Scan for the cell matching the given text and deliver its (x, y) coordinate at center. 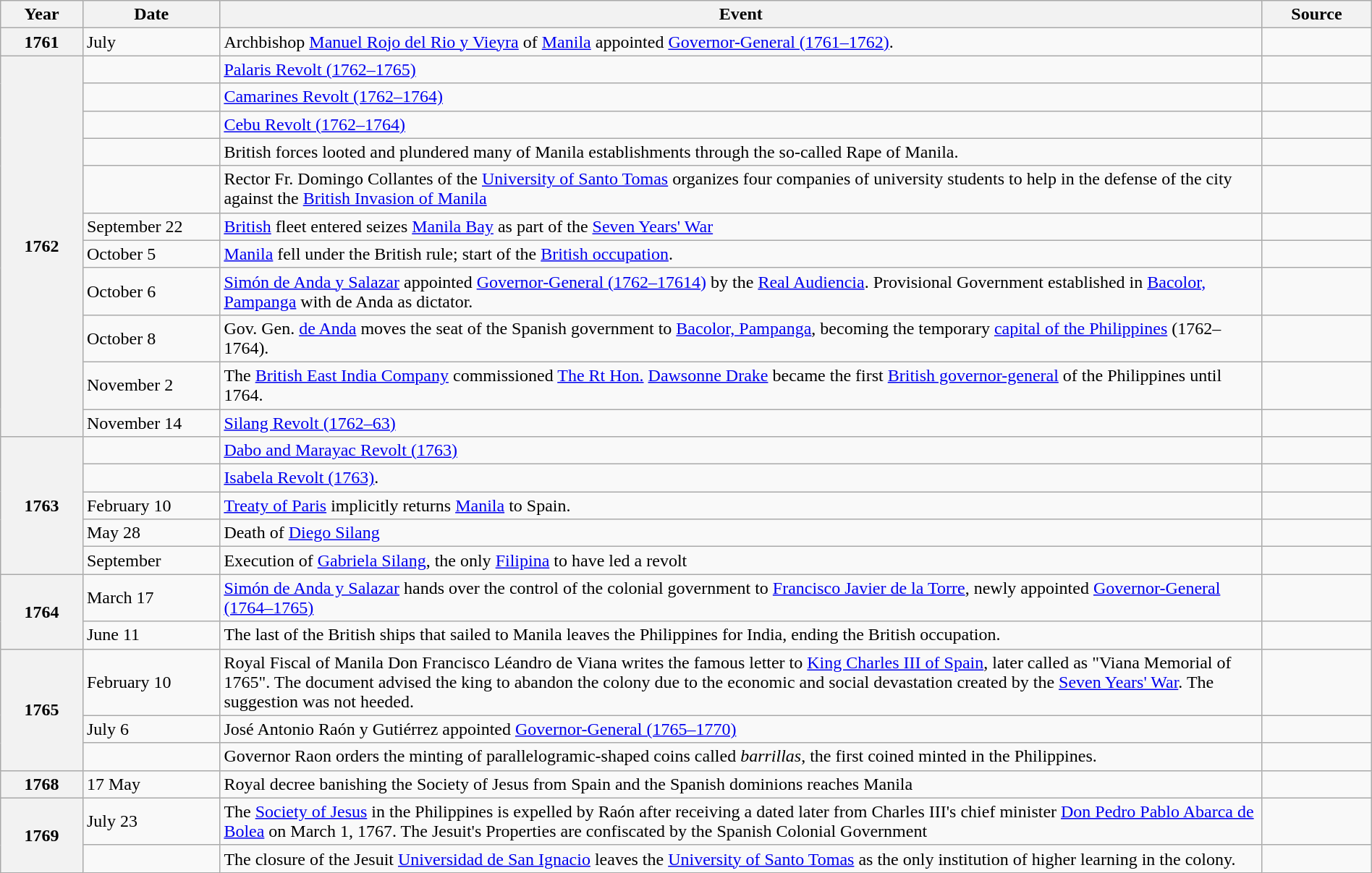
Year (42, 14)
Cebu Revolt (1762–1764) (741, 124)
Date (151, 14)
1765 (42, 710)
1764 (42, 612)
1762 (42, 246)
Event (741, 14)
1769 (42, 835)
Palaris Revolt (1762–1765) (741, 69)
Source (1317, 14)
July 23 (151, 822)
July (151, 42)
Death of Diego Silang (741, 533)
Archbishop Manuel Rojo del Rio y Vieyra of Manila appointed Governor-General (1761–1762). (741, 42)
1763 (42, 506)
1768 (42, 784)
British fleet entered seizes Manila Bay as part of the Seven Years' War (741, 226)
Gov. Gen. de Anda moves the seat of the Spanish government to Bacolor, Pampanga, becoming the temporary capital of the Philippines (1762–1764). (741, 338)
October 5 (151, 254)
Royal decree banishing the Society of Jesus from Spain and the Spanish dominions reaches Manila (741, 784)
Dabo and Marayac Revolt (1763) (741, 451)
Governor Raon orders the minting of parallelogramic-shaped coins called barrillas, the first coined minted in the Philippines. (741, 757)
Isabela Revolt (1763). (741, 478)
The closure of the Jesuit Universidad de San Ignacio leaves the University of Santo Tomas as the only institution of higher learning in the colony. (741, 859)
Treaty of Paris implicitly returns Manila to Spain. (741, 506)
José Antonio Raón y Gutiérrez appointed Governor-General (1765–1770) (741, 729)
September (151, 561)
November 14 (151, 423)
November 2 (151, 385)
May 28 (151, 533)
October 8 (151, 338)
1761 (42, 42)
Manila fell under the British rule; start of the British occupation. (741, 254)
October 6 (151, 291)
September 22 (151, 226)
The last of the British ships that sailed to Manila leaves the Philippines for India, ending the British occupation. (741, 635)
17 May (151, 784)
Silang Revolt (1762–63) (741, 423)
March 17 (151, 597)
Execution of Gabriela Silang, the only Filipina to have led a revolt (741, 561)
Camarines Revolt (1762–1764) (741, 97)
July 6 (151, 729)
June 11 (151, 635)
The British East India Company commissioned The Rt Hon. Dawsonne Drake became the first British governor-general of the Philippines until 1764. (741, 385)
British forces looted and plundered many of Manila establishments through the so-called Rape of Manila. (741, 152)
